Locate the cell with the specified text and output its [X, Y] center coordinate. 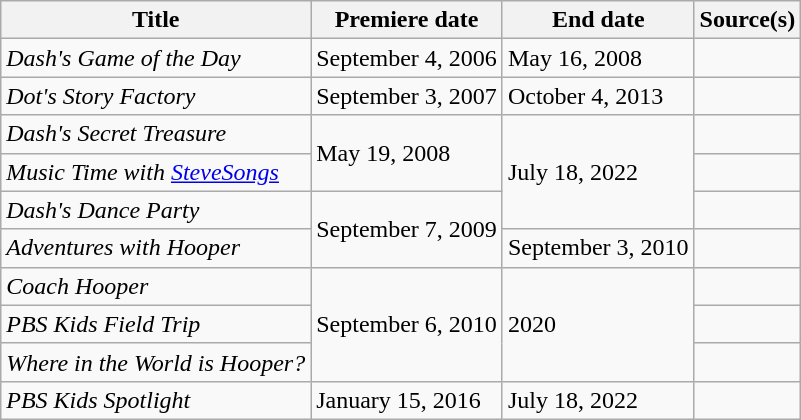
Music Time with SteveSongs [156, 172]
September 3, 2010 [598, 248]
September 6, 2010 [407, 324]
End date [598, 20]
September 3, 2007 [407, 96]
Dash's Secret Treasure [156, 134]
Title [156, 20]
September 4, 2006 [407, 58]
Where in the World is Hooper? [156, 362]
Dot's Story Factory [156, 96]
2020 [598, 324]
Premiere date [407, 20]
October 4, 2013 [598, 96]
Dash's Dance Party [156, 210]
Source(s) [748, 20]
PBS Kids Spotlight [156, 400]
Dash's Game of the Day [156, 58]
May 16, 2008 [598, 58]
Adventures with Hooper [156, 248]
January 15, 2016 [407, 400]
Coach Hooper [156, 286]
PBS Kids Field Trip [156, 324]
September 7, 2009 [407, 229]
May 19, 2008 [407, 153]
